Pinpoint the cell where the given text exists, returning its (X, Y) midpoint coordinate. 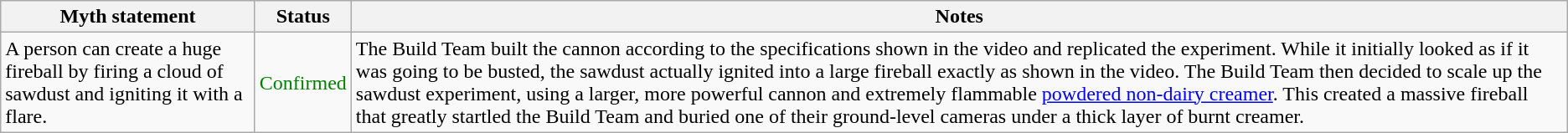
Notes (959, 17)
Status (303, 17)
Myth statement (128, 17)
Confirmed (303, 82)
A person can create a huge fireball by firing a cloud of sawdust and igniting it with a flare. (128, 82)
